Scan for the cell matching the given text and deliver its (x, y) coordinate at center. 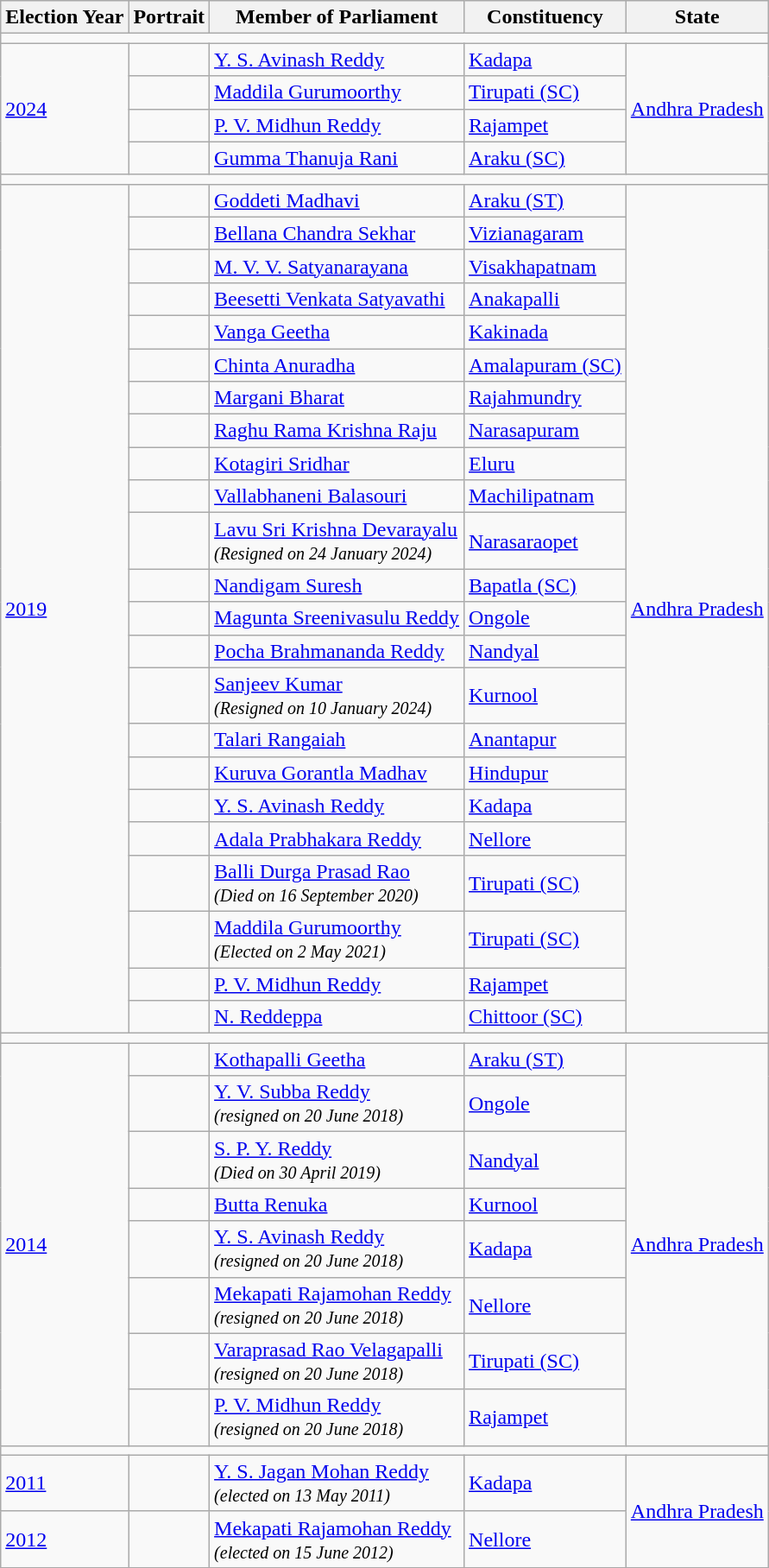
Amalapuram (SC) (545, 365)
Chittoor (SC) (545, 1017)
Maddila Gurumoorthy (337, 92)
Adala Prabhakara Reddy (337, 838)
Narasapuram (545, 431)
Lavu Sri Krishna Devarayalu(Resigned on 24 January 2024) (337, 541)
Margani Bharat (337, 398)
Vallabhaneni Balasouri (337, 496)
Vanga Geetha (337, 332)
Kuruva Gorantla Madhav (337, 773)
Maddila Gurumoorthy(Elected on 2 May 2021) (337, 939)
State (697, 17)
Kothapalli Geetha (337, 1059)
Nandigam Suresh (337, 585)
Y. S. Avinash Reddy(resigned on 20 June 2018) (337, 1249)
Constituency (545, 17)
Election Year (65, 17)
Member of Parliament (337, 17)
2014 (65, 1244)
Varaprasad Rao Velagapalli(resigned on 20 June 2018) (337, 1361)
Goddeti Madhavi (337, 200)
Mekapati Rajamohan Reddy(elected on 15 June 2012) (337, 1539)
Hindupur (545, 773)
Anantapur (545, 740)
Y. V. Subba Reddy(resigned on 20 June 2018) (337, 1103)
Narasaraopet (545, 541)
2019 (65, 608)
2012 (65, 1539)
Kakinada (545, 332)
Machilipatnam (545, 496)
Visakhapatnam (545, 266)
Beesetti Venkata Satyavathi (337, 299)
Butta Renuka (337, 1204)
Sanjeev Kumar(Resigned on 10 January 2024) (337, 696)
Eluru (545, 464)
Portrait (169, 17)
2024 (65, 109)
Anakapalli (545, 299)
N. Reddeppa (337, 1017)
Kotagiri Sridhar (337, 464)
Talari Rangaiah (337, 740)
Bellana Chandra Sekhar (337, 233)
Raghu Rama Krishna Raju (337, 431)
S. P. Y. Reddy(Died on 30 April 2019) (337, 1160)
2011 (65, 1483)
Gumma Thanuja Rani (337, 158)
Chinta Anuradha (337, 365)
Rajahmundry (545, 398)
Mekapati Rajamohan Reddy(resigned on 20 June 2018) (337, 1306)
M. V. V. Satyanarayana (337, 266)
Balli Durga Prasad Rao(Died on 16 September 2020) (337, 882)
Y. S. Jagan Mohan Reddy(elected on 13 May 2011) (337, 1483)
Magunta Sreenivasulu Reddy (337, 618)
Pocha Brahmananda Reddy (337, 651)
Bapatla (SC) (545, 585)
P. V. Midhun Reddy(resigned on 20 June 2018) (337, 1418)
Araku (SC) (545, 158)
Vizianagaram (545, 233)
